For the text-containing cell, return its midpoint in (X, Y) coordinate format. 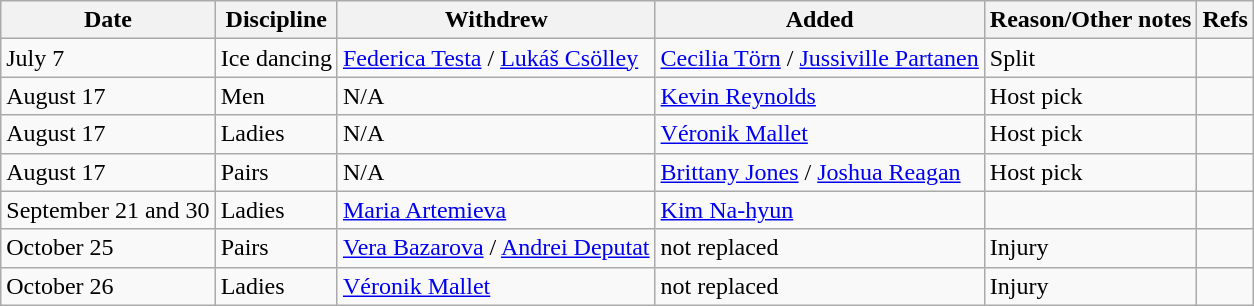
September 21 and 30 (108, 210)
Vera Bazarova / Andrei Deputat (496, 248)
Kim Na-hyun (820, 210)
October 26 (108, 286)
Split (1090, 58)
Date (108, 20)
Men (276, 96)
Cecilia Törn / Jussiville Partanen (820, 58)
July 7 (108, 58)
October 25 (108, 248)
Ice dancing (276, 58)
Discipline (276, 20)
Added (820, 20)
Brittany Jones / Joshua Reagan (820, 172)
Refs (1225, 20)
Withdrew (496, 20)
Maria Artemieva (496, 210)
Federica Testa / Lukáš Csölley (496, 58)
Reason/Other notes (1090, 20)
Kevin Reynolds (820, 96)
